Determine the [x, y] coordinate at the center of the cell enclosing the given text.  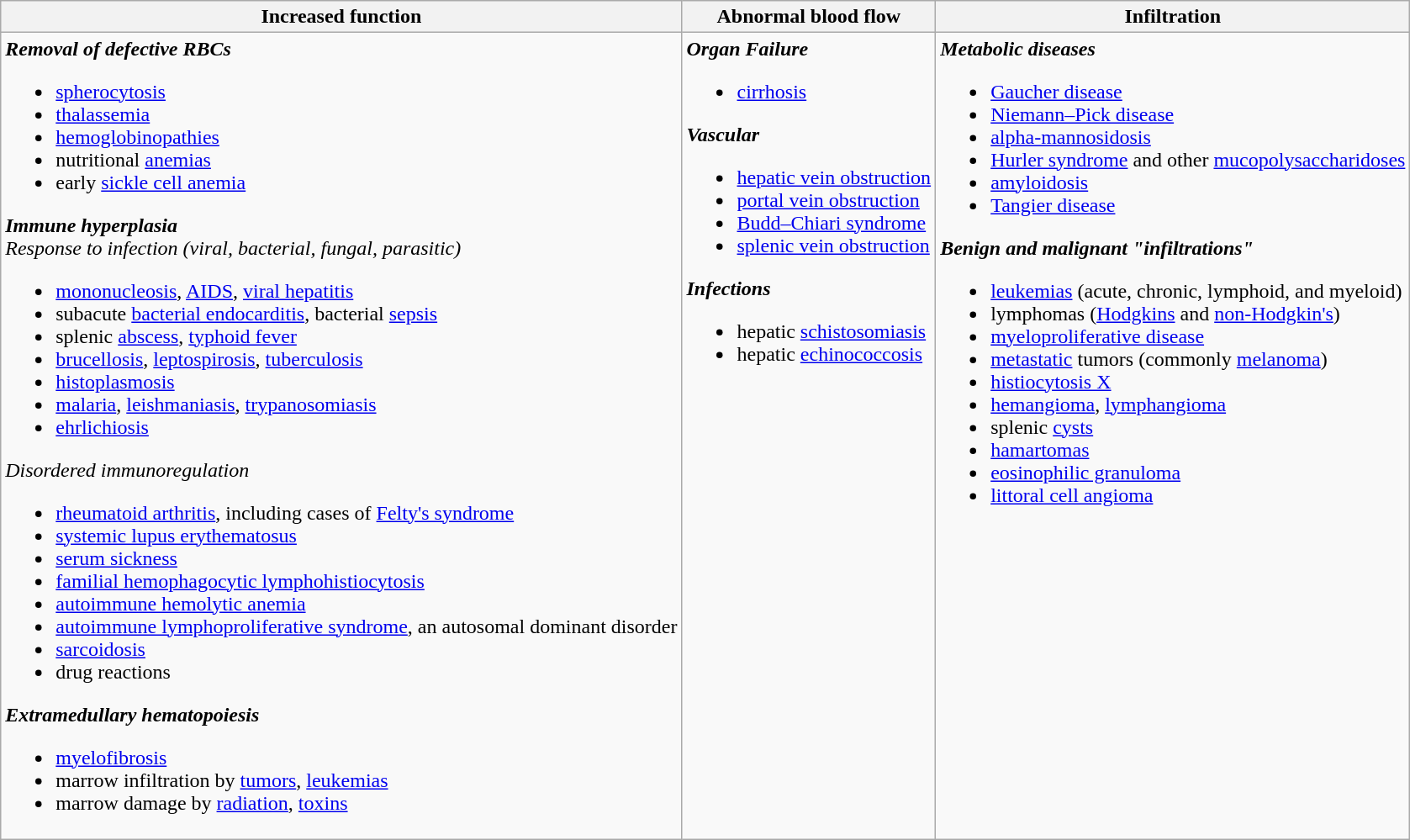
Abnormal blood flow [809, 17]
Increased function [341, 17]
Infiltration [1173, 17]
